Detect which cell encompasses the target text, then output its [x, y] center coordinate. 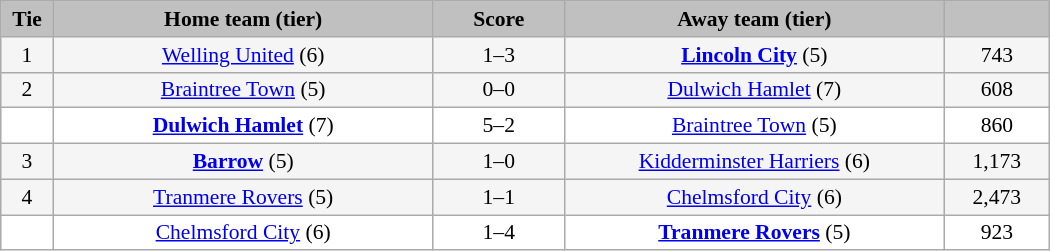
Home team (tier) [243, 19]
1–1 [498, 197]
1–3 [498, 55]
1–0 [498, 162]
1 [27, 55]
2 [27, 90]
Barrow (5) [243, 162]
2,473 [996, 197]
1,173 [996, 162]
Kidderminster Harriers (6) [754, 162]
1–4 [498, 233]
Lincoln City (5) [754, 55]
3 [27, 162]
Welling United (6) [243, 55]
Score [498, 19]
Tie [27, 19]
608 [996, 90]
0–0 [498, 90]
Away team (tier) [754, 19]
5–2 [498, 126]
4 [27, 197]
860 [996, 126]
923 [996, 233]
743 [996, 55]
